Detect which cell encompasses the target text, then output its (X, Y) center coordinate. 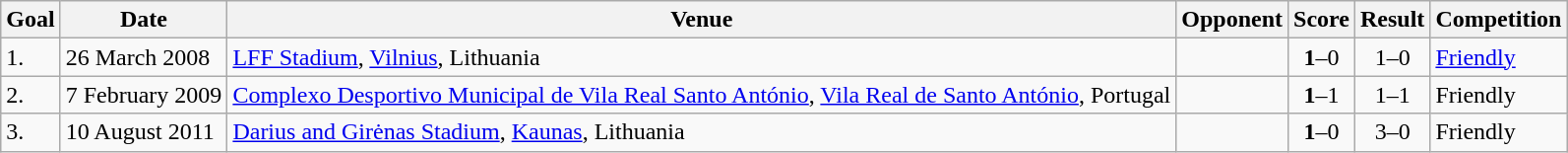
26 March 2008 (144, 57)
3–0 (1392, 132)
LFF Stadium, Vilnius, Lithuania (702, 57)
Goal (31, 20)
Result (1392, 20)
Complexo Desportivo Municipal de Vila Real Santo António, Vila Real de Santo António, Portugal (702, 95)
1. (31, 57)
Score (1322, 20)
Darius and Girėnas Stadium, Kaunas, Lithuania (702, 132)
Date (144, 20)
Venue (702, 20)
7 February 2009 (144, 95)
2. (31, 95)
Competition (1498, 20)
10 August 2011 (144, 132)
Opponent (1232, 20)
3. (31, 132)
